From the cell containing the given text, extract its center point as (X, Y) coordinate. 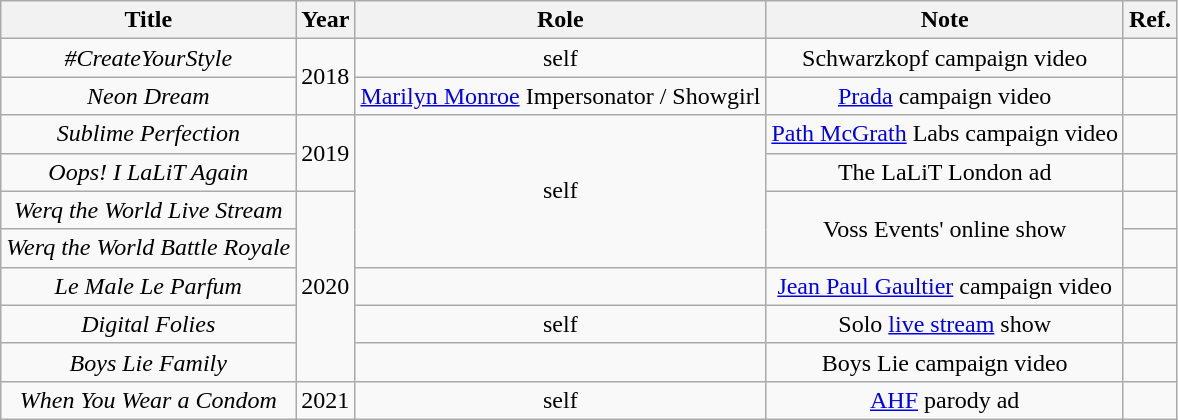
Title (148, 20)
Le Male Le Parfum (148, 286)
Prada campaign video (945, 96)
Path McGrath Labs campaign video (945, 134)
2018 (326, 77)
Neon Dream (148, 96)
2020 (326, 286)
Ref. (1150, 20)
Role (560, 20)
Note (945, 20)
AHF parody ad (945, 400)
Boys Lie campaign video (945, 362)
Digital Folies (148, 324)
Jean Paul Gaultier campaign video (945, 286)
Schwarzkopf campaign video (945, 58)
When You Wear a Condom (148, 400)
#CreateYourStyle (148, 58)
Werq the World Live Stream (148, 210)
Voss Events' online show (945, 229)
Solo live stream show (945, 324)
2019 (326, 153)
Marilyn Monroe Impersonator / Showgirl (560, 96)
2021 (326, 400)
The LaLiT London ad (945, 172)
Oops! I LaLiT Again (148, 172)
Sublime Perfection (148, 134)
Werq the World Battle Royale (148, 248)
Boys Lie Family (148, 362)
Year (326, 20)
